Identify which cell holds the provided text, then report its [X, Y] central coordinate. 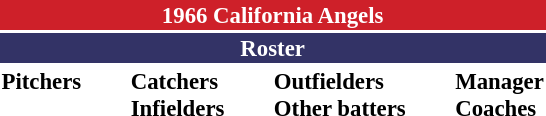
1966 California Angels [272, 15]
Roster [272, 48]
